Locate the cell with the specified text and output its (x, y) center coordinate. 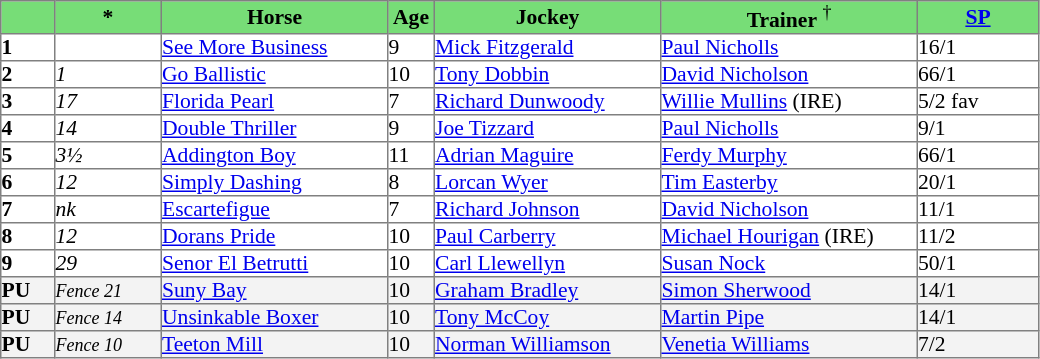
Graham Bradley (547, 290)
Jockey (547, 18)
Ferdy Murphy (789, 154)
Venetia Williams (789, 344)
6 (28, 182)
See More Business (274, 46)
Simon Sherwood (789, 290)
17 (108, 100)
Fence 21 (108, 290)
Fence 10 (108, 344)
29 (108, 262)
50/1 (978, 262)
11/1 (978, 208)
4 (28, 128)
9/1 (978, 128)
Senor El Betrutti (274, 262)
Unsinkable Boxer (274, 316)
Richard Dunwoody (547, 100)
2 (28, 74)
Go Ballistic (274, 74)
Trainer † (789, 18)
Tim Easterby (789, 182)
Simply Dashing (274, 182)
Florida Pearl (274, 100)
Age (411, 18)
Richard Johnson (547, 208)
3½ (108, 154)
11/2 (978, 236)
Lorcan Wyer (547, 182)
Adrian Maguire (547, 154)
Mick Fitzgerald (547, 46)
Addington Boy (274, 154)
7/2 (978, 344)
Teeton Mill (274, 344)
5 (28, 154)
Michael Hourigan (IRE) (789, 236)
Fence 14 (108, 316)
Susan Nock (789, 262)
14 (108, 128)
SP (978, 18)
Norman Williamson (547, 344)
Suny Bay (274, 290)
20/1 (978, 182)
Tony Dobbin (547, 74)
nk (108, 208)
3 (28, 100)
Escartefigue (274, 208)
Martin Pipe (789, 316)
Dorans Pride (274, 236)
Willie Mullins (IRE) (789, 100)
Paul Carberry (547, 236)
Horse (274, 18)
5/2 fav (978, 100)
* (108, 18)
Tony McCoy (547, 316)
Joe Tizzard (547, 128)
Carl Llewellyn (547, 262)
11 (411, 154)
Double Thriller (274, 128)
16/1 (978, 46)
